Identify which cell holds the provided text, then report its [x, y] central coordinate. 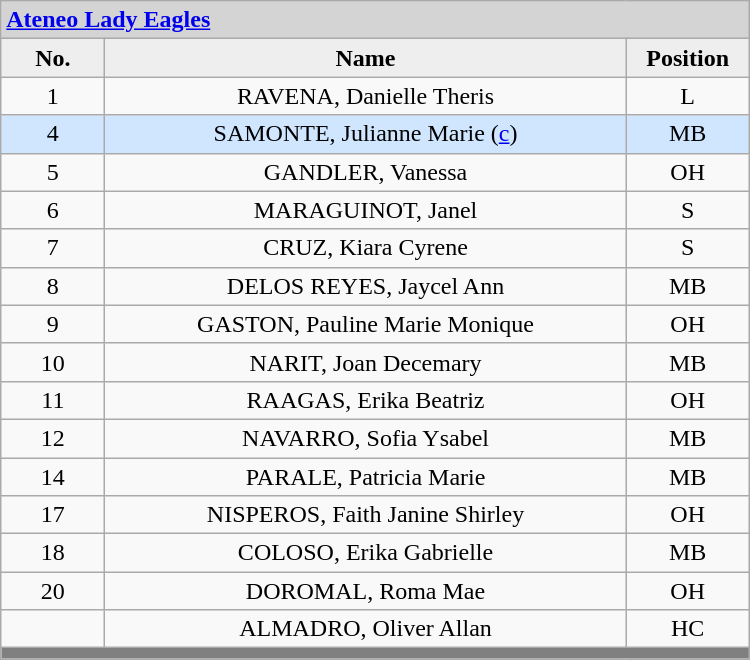
6 [53, 210]
DOROMAL, Roma Mae [366, 591]
L [688, 96]
RAVENA, Danielle Theris [366, 96]
No. [53, 58]
DELOS REYES, Jaycel Ann [366, 286]
COLOSO, Erika Gabrielle [366, 553]
20 [53, 591]
7 [53, 248]
17 [53, 515]
GASTON, Pauline Marie Monique [366, 324]
NARIT, Joan Decemary [366, 362]
10 [53, 362]
MARAGUINOT, Janel [366, 210]
Name [366, 58]
PARALE, Patricia Marie [366, 477]
11 [53, 400]
Ateneo Lady Eagles [375, 20]
NAVARRO, Sofia Ysabel [366, 438]
ALMADRO, Oliver Allan [366, 629]
14 [53, 477]
SAMONTE, Julianne Marie (c) [366, 134]
GANDLER, Vanessa [366, 172]
HC [688, 629]
Position [688, 58]
RAAGAS, Erika Beatriz [366, 400]
NISPEROS, Faith Janine Shirley [366, 515]
CRUZ, Kiara Cyrene [366, 248]
18 [53, 553]
4 [53, 134]
9 [53, 324]
5 [53, 172]
12 [53, 438]
1 [53, 96]
8 [53, 286]
